Determine the (x, y) coordinate at the center of the cell enclosing the given text.  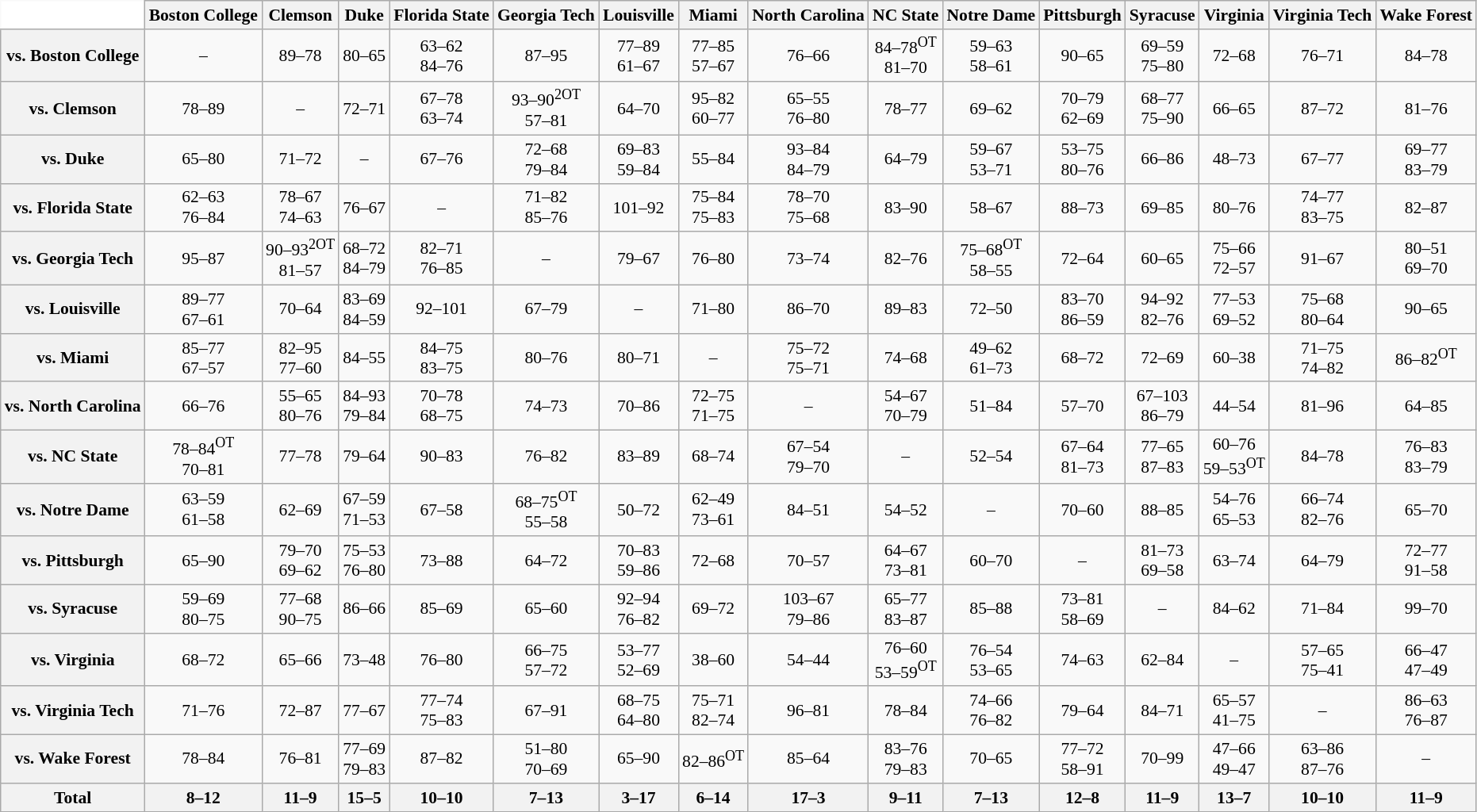
87–82 (441, 760)
95–8260–77 (713, 109)
75–6880–64 (1323, 309)
89–83 (906, 309)
68–74 (713, 457)
66–4747–49 (1426, 660)
90–932OT81–57 (300, 259)
66–65 (1234, 109)
83–7086–59 (1082, 309)
50–72 (639, 511)
94–9282–76 (1163, 309)
Virginia Tech (1323, 15)
54–44 (808, 660)
vs. Duke (73, 159)
49–6261–73 (991, 358)
Florida State (441, 15)
72–71 (364, 109)
70–7962–69 (1082, 109)
74–6676–82 (991, 710)
NC State (906, 15)
vs. Notre Dame (73, 511)
66–7482–76 (1323, 511)
North Carolina (808, 15)
vs. Louisville (73, 309)
101–92 (639, 208)
83–6984–59 (364, 309)
96–81 (808, 710)
76–8383–79 (1426, 457)
84–62 (1234, 609)
67–58 (441, 511)
Louisville (639, 15)
72–69 (1163, 358)
82–7176–85 (441, 259)
72–7791–58 (1426, 560)
63–5961–58 (203, 511)
76–6053–59OT (906, 660)
48–73 (1234, 159)
78–84OT70–81 (203, 457)
73–88 (441, 560)
78–89 (203, 109)
Notre Dame (991, 15)
77–6890–75 (300, 609)
64–70 (639, 109)
84–55 (364, 358)
vs. Wake Forest (73, 760)
69–8359–84 (639, 159)
83–7679–83 (906, 760)
72–87 (300, 710)
76–82 (546, 457)
60–7659–53OT (1234, 457)
75–8475–83 (713, 208)
Virginia (1234, 15)
57–6575–41 (1323, 660)
70–57 (808, 560)
77–8961–67 (639, 56)
55–84 (713, 159)
77–67 (364, 710)
60–38 (1234, 358)
70–7868–75 (441, 406)
84–78OT81–70 (906, 56)
85–64 (808, 760)
6–14 (713, 798)
64–72 (546, 560)
72–6879–84 (546, 159)
65–60 (546, 609)
91–67 (1323, 259)
81–96 (1323, 406)
81–76 (1426, 109)
93–902OT57–81 (546, 109)
75–7275–71 (808, 358)
76–81 (300, 760)
84–71 (1163, 710)
67–77 (1323, 159)
63–6284–76 (441, 56)
77–7475–83 (441, 710)
Georgia Tech (546, 15)
83–89 (639, 457)
Wake Forest (1426, 15)
78–7075–68 (808, 208)
62–84 (1163, 660)
59–6980–75 (203, 609)
87–72 (1323, 109)
Clemson (300, 15)
69–62 (991, 109)
76–71 (1323, 56)
81–7369–58 (1163, 560)
69–85 (1163, 208)
69–72 (713, 609)
82–87 (1426, 208)
vs. Syracuse (73, 609)
47–6649–47 (1234, 760)
64–6773–81 (906, 560)
63–8687–76 (1323, 760)
67–76 (441, 159)
68–75OT55–58 (546, 511)
71–7574–82 (1323, 358)
84–7583–75 (441, 358)
77–7258–91 (1082, 760)
77–8557–67 (713, 56)
103–6779–86 (808, 609)
55–6580–76 (300, 406)
73–48 (364, 660)
9–11 (906, 798)
65–80 (203, 159)
74–68 (906, 358)
64–85 (1426, 406)
70–99 (1163, 760)
57–70 (1082, 406)
76–5453–65 (991, 660)
90–83 (441, 457)
vs. North Carolina (73, 406)
77–78 (300, 457)
89–7767–61 (203, 309)
54–52 (906, 511)
71–72 (300, 159)
71–8285–76 (546, 208)
60–65 (1163, 259)
70–64 (300, 309)
vs. Miami (73, 358)
79–7069–62 (300, 560)
69–7783–79 (1426, 159)
59–6753–71 (991, 159)
70–86 (639, 406)
72–7571–75 (713, 406)
60–70 (991, 560)
67–5479–70 (808, 457)
88–85 (1163, 511)
8–12 (203, 798)
77–6979–83 (364, 760)
76–66 (808, 56)
72–50 (991, 309)
54–7665–53 (1234, 511)
66–7557–72 (546, 660)
62–69 (300, 511)
86–82OT (1426, 358)
Total (73, 798)
86–70 (808, 309)
99–70 (1426, 609)
83–90 (906, 208)
74–73 (546, 406)
71–80 (713, 309)
66–76 (203, 406)
12–8 (1082, 798)
72–64 (1082, 259)
89–78 (300, 56)
Boston College (203, 15)
75–5376–80 (364, 560)
68–7775–90 (1163, 109)
86–66 (364, 609)
65–66 (300, 660)
vs. NC State (73, 457)
65–7783–87 (906, 609)
15–5 (364, 798)
73–8158–69 (1082, 609)
44–54 (1234, 406)
84–51 (808, 511)
87–95 (546, 56)
85–69 (441, 609)
51–8070–69 (546, 760)
74–7783–75 (1323, 208)
59–6358–61 (991, 56)
vs. Boston College (73, 56)
82–86OT (713, 760)
vs. Florida State (73, 208)
86–6376–87 (1426, 710)
Duke (364, 15)
67–79 (546, 309)
vs. Georgia Tech (73, 259)
82–9577–60 (300, 358)
67–91 (546, 710)
17–3 (808, 798)
13–7 (1234, 798)
78–6774–63 (300, 208)
54–6770–79 (906, 406)
68–7284–79 (364, 259)
67–7863–74 (441, 109)
71–76 (203, 710)
76–67 (364, 208)
70–8359–86 (639, 560)
75–6672–57 (1234, 259)
75–7182–74 (713, 710)
67–10386–79 (1163, 406)
85–7767–57 (203, 358)
51–84 (991, 406)
92–101 (441, 309)
63–74 (1234, 560)
93–8484–79 (808, 159)
92–9476–82 (639, 609)
65–5576–80 (808, 109)
74–63 (1082, 660)
vs. Virginia (73, 660)
68–7564–80 (639, 710)
Syracuse (1163, 15)
66–86 (1163, 159)
80–65 (364, 56)
69–5975–80 (1163, 56)
71–84 (1323, 609)
77–5369–52 (1234, 309)
3–17 (639, 798)
58–67 (991, 208)
67–6481–73 (1082, 457)
82–76 (906, 259)
88–73 (1082, 208)
65–70 (1426, 511)
70–65 (991, 760)
53–7752–69 (639, 660)
vs. Clemson (73, 109)
73–74 (808, 259)
78–77 (906, 109)
75–68OT58–55 (991, 259)
67–5971–53 (364, 511)
70–60 (1082, 511)
vs. Virginia Tech (73, 710)
62–6376–84 (203, 208)
79–67 (639, 259)
85–88 (991, 609)
53–7580–76 (1082, 159)
84–9379–84 (364, 406)
Pittsburgh (1082, 15)
38–60 (713, 660)
62–4973–61 (713, 511)
65–5741–75 (1234, 710)
77–6587–83 (1163, 457)
52–54 (991, 457)
80–5169–70 (1426, 259)
Miami (713, 15)
95–87 (203, 259)
vs. Pittsburgh (73, 560)
80–71 (639, 358)
